Locate the cell with the specified text and output its [x, y] center coordinate. 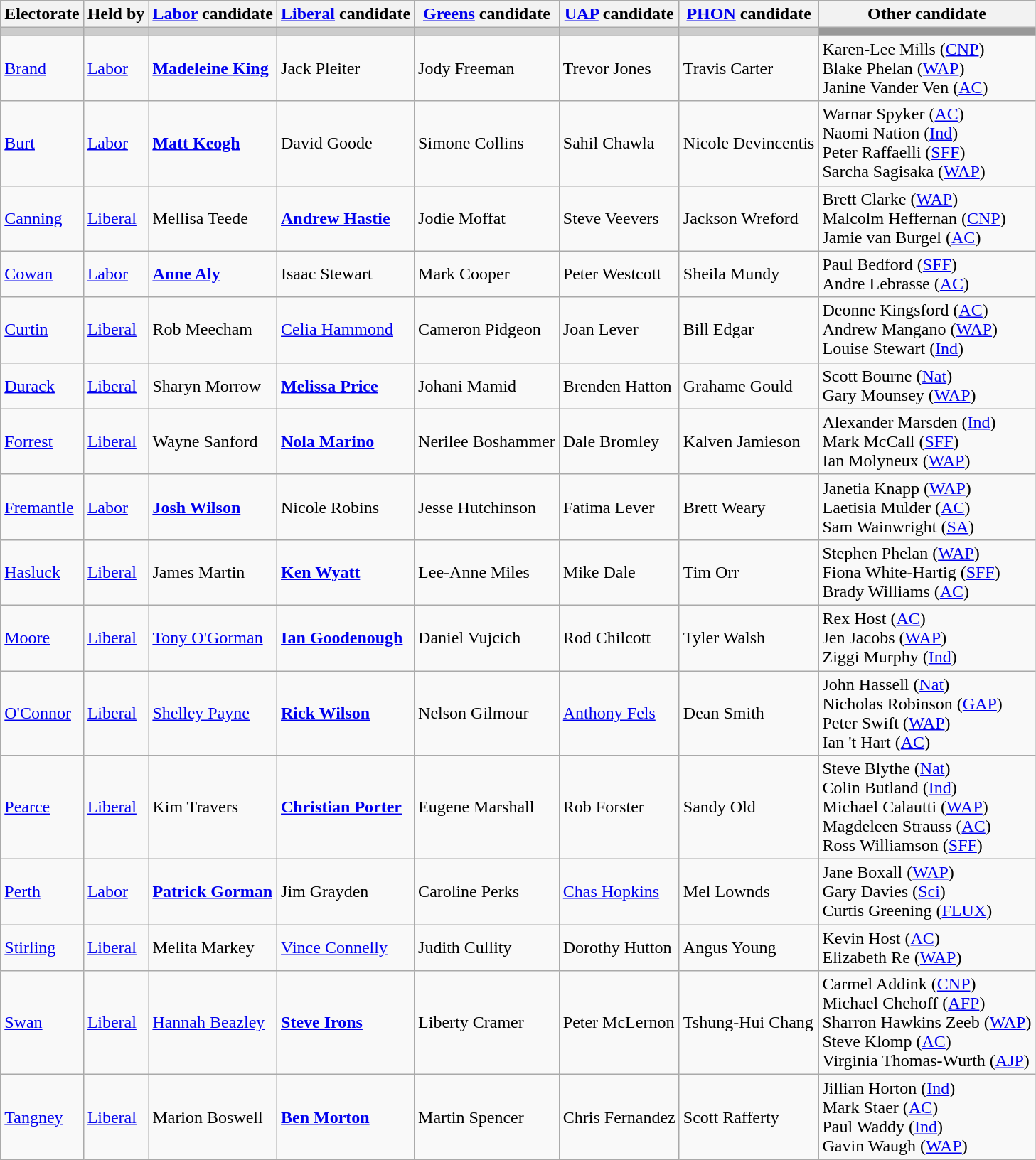
Dale Bromley [619, 441]
Jesse Hutchinson [487, 507]
Stephen Phelan (WAP)Fiona White-Hartig (SFF)Brady Williams (AC) [927, 572]
Bill Edgar [749, 330]
Jack Pleiter [346, 68]
Rob Meecham [213, 330]
Dean Smith [749, 714]
David Goode [346, 144]
Nicole Devincentis [749, 144]
Melissa Price [346, 385]
Brenden Hatton [619, 385]
Brand [42, 68]
Nola Marino [346, 441]
Grahame Gould [749, 385]
Cameron Pidgeon [487, 330]
Carmel Addink (CNP)Michael Chehoff (AFP)Sharron Hawkins Zeeb (WAP)Steve Klomp (AC)Virginia Thomas-Wurth (AJP) [927, 1023]
Melita Markey [213, 948]
Travis Carter [749, 68]
Isaac Stewart [346, 274]
Burt [42, 144]
Anthony Fels [619, 714]
Patrick Gorman [213, 892]
Perth [42, 892]
Deonne Kingsford (AC)Andrew Mangano (WAP)Louise Stewart (Ind) [927, 330]
Janetia Knapp (WAP)Laetisia Mulder (AC)Sam Wainwright (SA) [927, 507]
Brett Clarke (WAP)Malcolm Heffernan (CNP)Jamie van Burgel (AC) [927, 218]
Forrest [42, 441]
Chris Fernandez [619, 1117]
Mike Dale [619, 572]
Steve Blythe (Nat)Colin Butland (Ind)Michael Calautti (WAP)Magdeleen Strauss (AC)Ross Williamson (SFF) [927, 807]
Nicole Robins [346, 507]
Fremantle [42, 507]
Liberal candidate [346, 14]
Scott Bourne (Nat)Gary Mounsey (WAP) [927, 385]
James Martin [213, 572]
Tyler Walsh [749, 638]
Alexander Marsden (Ind)Mark McCall (SFF)Ian Molyneux (WAP) [927, 441]
Stirling [42, 948]
Tim Orr [749, 572]
Durack [42, 385]
Hannah Beazley [213, 1023]
Labor candidate [213, 14]
Sharyn Morrow [213, 385]
Hasluck [42, 572]
Warnar Spyker (AC) Naomi Nation (Ind)Peter Raffaelli (SFF)Sarcha Sagisaka (WAP) [927, 144]
Karen-Lee Mills (CNP)Blake Phelan (WAP)Janine Vander Ven (AC) [927, 68]
Dorothy Hutton [619, 948]
Christian Porter [346, 807]
Judith Cullity [487, 948]
Wayne Sanford [213, 441]
Kim Travers [213, 807]
Nelson Gilmour [487, 714]
O'Connor [42, 714]
Fatima Lever [619, 507]
Jody Freeman [487, 68]
Held by [116, 14]
Moore [42, 638]
Mellisa Teede [213, 218]
Madeleine King [213, 68]
Rex Host (AC)Jen Jacobs (WAP)Ziggi Murphy (Ind) [927, 638]
Angus Young [749, 948]
Nerilee Boshammer [487, 441]
Daniel Vujcich [487, 638]
Jim Grayden [346, 892]
Cowan [42, 274]
Scott Rafferty [749, 1117]
Sahil Chawla [619, 144]
Steve Veevers [619, 218]
Peter McLernon [619, 1023]
Jane Boxall (WAP)Gary Davies (Sci)Curtis Greening (FLUX) [927, 892]
Rob Forster [619, 807]
Peter Westcott [619, 274]
Mel Lownds [749, 892]
John Hassell (Nat)Nicholas Robinson (GAP)Peter Swift (WAP)Ian 't Hart (AC) [927, 714]
Liberty Cramer [487, 1023]
Electorate [42, 14]
Jackson Wreford [749, 218]
Marion Boswell [213, 1117]
Rod Chilcott [619, 638]
UAP candidate [619, 14]
Tony O'Gorman [213, 638]
Andrew Hastie [346, 218]
Vince Connelly [346, 948]
Joan Lever [619, 330]
Kalven Jamieson [749, 441]
Shelley Payne [213, 714]
Celia Hammond [346, 330]
Eugene Marshall [487, 807]
Kevin Host (AC)Elizabeth Re (WAP) [927, 948]
Simone Collins [487, 144]
Sheila Mundy [749, 274]
Lee-Anne Miles [487, 572]
Swan [42, 1023]
Chas Hopkins [619, 892]
Matt Keogh [213, 144]
Canning [42, 218]
Martin Spencer [487, 1117]
Ian Goodenough [346, 638]
Mark Cooper [487, 274]
Rick Wilson [346, 714]
Caroline Perks [487, 892]
Curtin [42, 330]
Tangney [42, 1117]
Steve Irons [346, 1023]
Paul Bedford (SFF)Andre Lebrasse (AC) [927, 274]
Jillian Horton (Ind)Mark Staer (AC)Paul Waddy (Ind)Gavin Waugh (WAP) [927, 1117]
Jodie Moffat [487, 218]
Pearce [42, 807]
Greens candidate [487, 14]
Trevor Jones [619, 68]
Ken Wyatt [346, 572]
PHON candidate [749, 14]
Other candidate [927, 14]
Johani Mamid [487, 385]
Anne Aly [213, 274]
Brett Weary [749, 507]
Josh Wilson [213, 507]
Ben Morton [346, 1117]
Sandy Old [749, 807]
Tshung-Hui Chang [749, 1023]
